Detect which cell encompasses the target text, then output its [x, y] center coordinate. 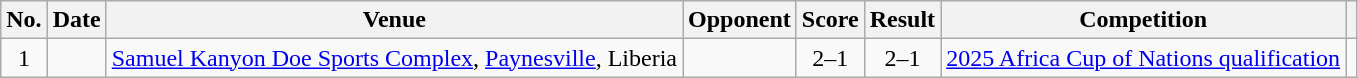
Samuel Kanyon Doe Sports Complex, Paynesville, Liberia [394, 58]
Competition [1144, 20]
Venue [394, 20]
Score [830, 20]
Date [76, 20]
2025 Africa Cup of Nations qualification [1144, 58]
Result [902, 20]
No. [24, 20]
1 [24, 58]
Opponent [740, 20]
